Find where the given text appears and provide that cell's center as [X, Y] coordinate. 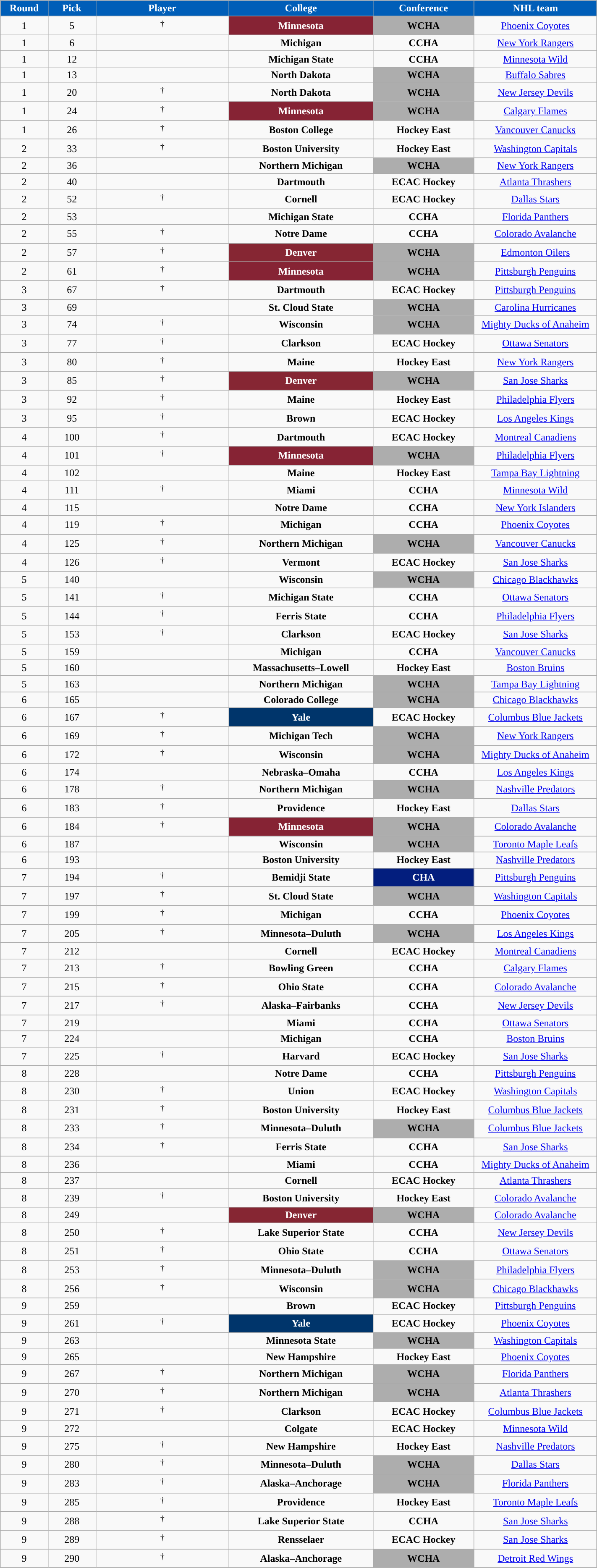
236 [72, 1164]
212 [72, 951]
115 [72, 508]
174 [72, 772]
144 [72, 616]
61 [72, 271]
36 [72, 166]
67 [72, 290]
265 [72, 1357]
187 [72, 844]
285 [72, 1502]
55 [72, 234]
233 [72, 1129]
163 [72, 684]
52 [72, 199]
Michigan Tech [301, 736]
Edmonton Oilers [535, 253]
Harvard [301, 1057]
Boston College [301, 130]
100 [72, 437]
Nebraska–Omaha [301, 772]
224 [72, 1039]
160 [72, 668]
250 [72, 1233]
215 [72, 987]
125 [72, 543]
69 [72, 307]
20 [72, 92]
237 [72, 1180]
Colorado College [301, 700]
Buffalo Sabres [535, 75]
197 [72, 896]
Union [301, 1091]
169 [72, 736]
253 [72, 1270]
159 [72, 652]
213 [72, 968]
194 [72, 878]
Alaska–Fairbanks [301, 1005]
263 [72, 1341]
80 [72, 362]
267 [72, 1374]
199 [72, 915]
288 [72, 1521]
33 [72, 149]
270 [72, 1392]
261 [72, 1324]
Rensselaer [301, 1539]
Carolina Hurricanes [535, 307]
289 [72, 1539]
167 [72, 717]
280 [72, 1465]
119 [72, 525]
Player [162, 8]
77 [72, 343]
272 [72, 1429]
141 [72, 597]
205 [72, 934]
New York Islanders [535, 508]
Vermont [301, 563]
26 [72, 130]
NHL team [535, 8]
126 [72, 563]
219 [72, 1023]
290 [72, 1559]
231 [72, 1109]
Bowling Green [301, 968]
24 [72, 111]
111 [72, 490]
College [301, 8]
40 [72, 182]
Detroit Red Wings [535, 1559]
178 [72, 789]
256 [72, 1288]
Pick [72, 8]
217 [72, 1005]
259 [72, 1306]
12 [72, 59]
275 [72, 1446]
239 [72, 1198]
Minnesota State [301, 1341]
153 [72, 635]
102 [72, 473]
95 [72, 418]
Bemidji State [301, 878]
Conference [423, 8]
Massachusetts–Lowell [301, 668]
92 [72, 400]
251 [72, 1251]
271 [72, 1412]
74 [72, 325]
193 [72, 860]
225 [72, 1057]
234 [72, 1147]
85 [72, 380]
CHA [423, 878]
Round [24, 8]
53 [72, 216]
228 [72, 1074]
283 [72, 1484]
172 [72, 755]
183 [72, 808]
230 [72, 1091]
140 [72, 580]
184 [72, 826]
249 [72, 1215]
Colgate [301, 1429]
13 [72, 75]
57 [72, 253]
165 [72, 700]
101 [72, 456]
